Return the [x, y] coordinate for the center point of the cell that contains the specified text.  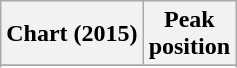
Chart (2015) [72, 34]
Peakposition [189, 34]
